Search for the cell housing the specified text and yield its (X, Y) center coordinate. 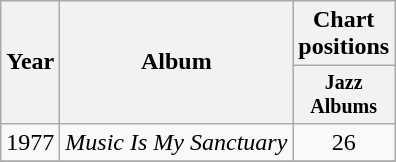
Album (176, 62)
1977 (30, 142)
Chart positions (344, 34)
26 (344, 142)
Year (30, 62)
Music Is My Sanctuary (176, 142)
Jazz Albums (344, 94)
